Capture the cell that displays the provided text and extract its [X, Y] central coordinate. 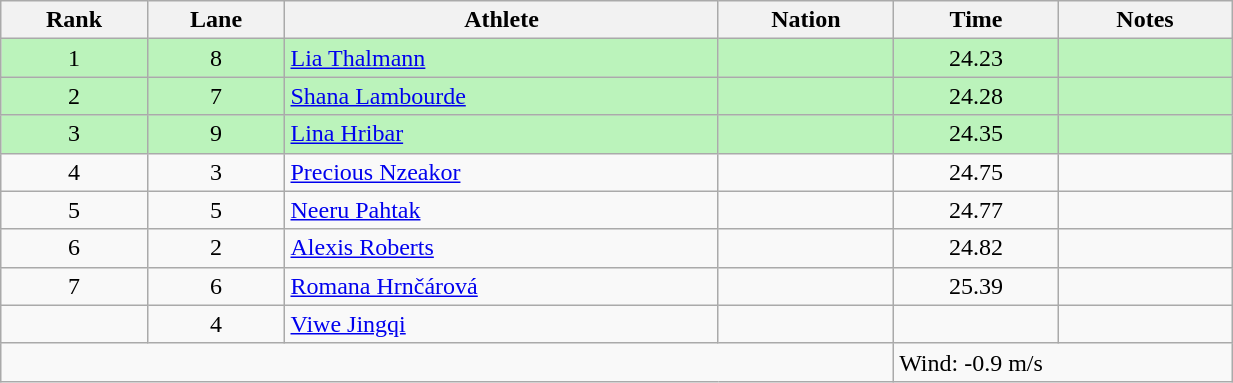
24.82 [976, 248]
Viwe Jingqi [502, 324]
1 [74, 58]
Precious Nzeakor [502, 172]
24.35 [976, 134]
Wind: -0.9 m/s [1063, 362]
Neeru Pahtak [502, 210]
Lane [216, 20]
Time [976, 20]
24.28 [976, 96]
8 [216, 58]
Athlete [502, 20]
24.75 [976, 172]
Nation [806, 20]
Lina Hribar [502, 134]
Alexis Roberts [502, 248]
9 [216, 134]
24.23 [976, 58]
Romana Hrnčárová [502, 286]
Shana Lambourde [502, 96]
Lia Thalmann [502, 58]
Notes [1144, 20]
Rank [74, 20]
24.77 [976, 210]
25.39 [976, 286]
